Identify which cell holds the provided text, then report its [X, Y] central coordinate. 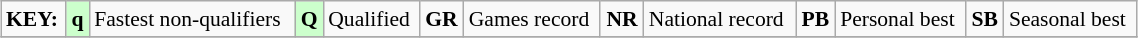
Fastest non-qualifiers [192, 19]
Games record [532, 19]
Seasonal best [1070, 19]
SB [985, 19]
National record [720, 19]
PB [816, 19]
KEY: [34, 19]
GR [442, 19]
NR [622, 19]
Qualified [371, 19]
Q [309, 19]
q [78, 19]
Personal best [900, 19]
